Return the [X, Y] coordinate for the center point of the cell that contains the specified text.  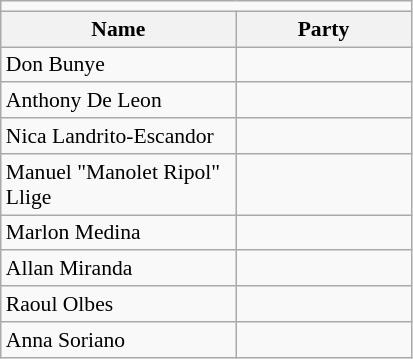
Manuel "Manolet Ripol" Llige [118, 184]
Name [118, 29]
Anna Soriano [118, 340]
Raoul Olbes [118, 304]
Marlon Medina [118, 233]
Anthony De Leon [118, 101]
Allan Miranda [118, 269]
Nica Landrito-Escandor [118, 136]
Don Bunye [118, 65]
Party [324, 29]
